Scan for the cell matching the given text and deliver its [x, y] coordinate at center. 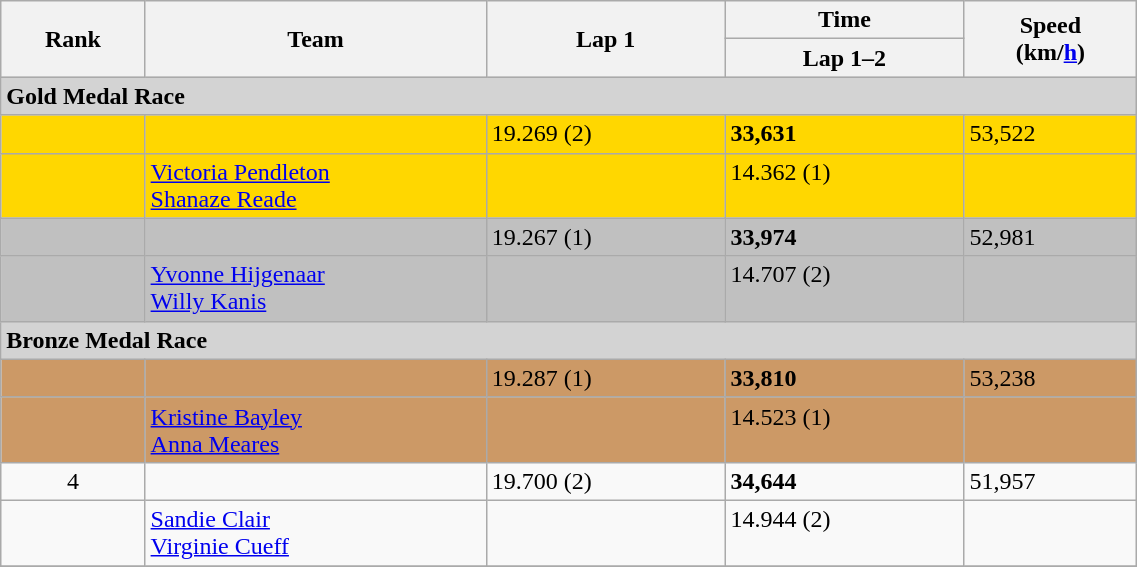
33,810 [844, 378]
14.944 (2) [844, 532]
Lap 1 [606, 39]
19.267 (1) [606, 237]
51,957 [1050, 481]
Gold Medal Race [569, 96]
Yvonne HijgenaarWilly Kanis [316, 288]
34,644 [844, 481]
Rank [73, 39]
14.362 (1) [844, 186]
19.700 (2) [606, 481]
Time [844, 20]
Kristine BayleyAnna Meares [316, 430]
Victoria PendletonShanaze Reade [316, 186]
Lap 1–2 [844, 58]
53,238 [1050, 378]
Speed(km/h) [1050, 39]
14.707 (2) [844, 288]
Bronze Medal Race [569, 340]
Team [316, 39]
53,522 [1050, 134]
Sandie ClairVirginie Cueff [316, 532]
52,981 [1050, 237]
4 [73, 481]
33,631 [844, 134]
19.287 (1) [606, 378]
14.523 (1) [844, 430]
33,974 [844, 237]
19.269 (2) [606, 134]
